Return the (x, y) coordinate for the center point of the cell that contains the specified text.  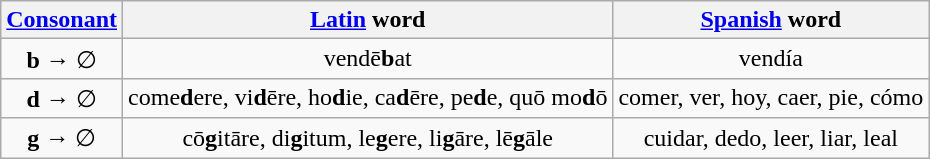
vendía (771, 59)
Spanish word (771, 20)
b → ∅ (62, 59)
comedere, vidēre, hodie, cadēre, pede, quō modō (368, 98)
d → ∅ (62, 98)
Latin word (368, 20)
Consonant (62, 20)
vendēbat (368, 59)
cuidar, dedo, leer, liar, leal (771, 138)
comer, ver, hoy, caer, pie, cómo (771, 98)
cōgitāre, digitum, legere, ligāre, lēgāle (368, 138)
g → ∅ (62, 138)
